Output the (X, Y) coordinate of the center of the cell containing the given text.  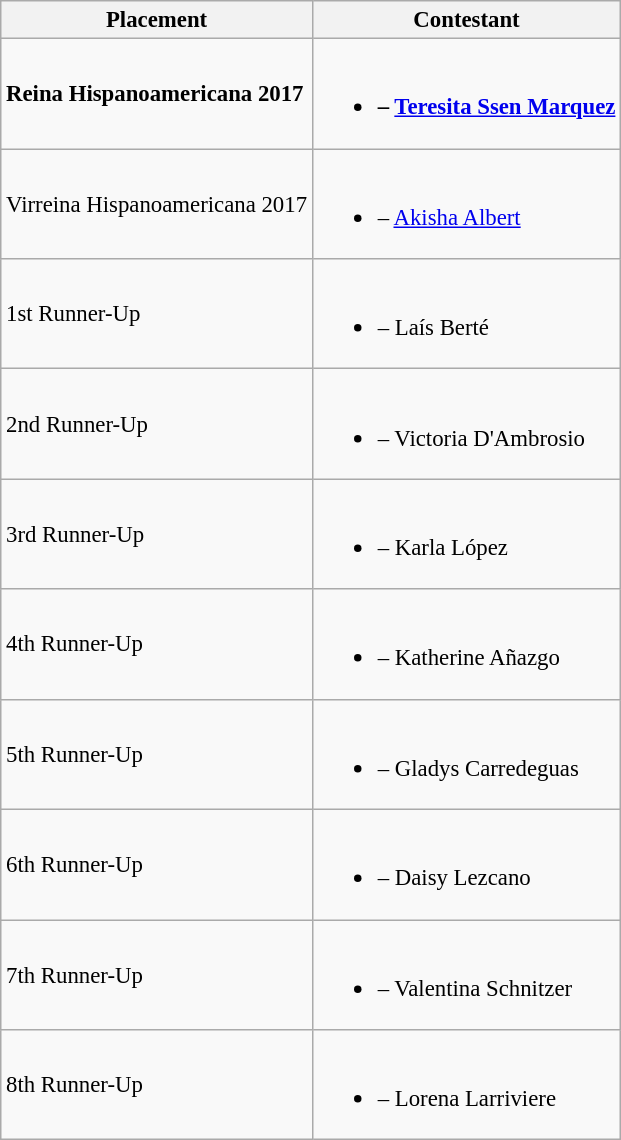
5th Runner-Up (157, 754)
– Karla López (466, 534)
Virreina Hispanoamericana 2017 (157, 204)
– Katherine Añazgo (466, 644)
– Daisy Lezcano (466, 865)
– Akisha Albert (466, 204)
– Victoria D'Ambrosio (466, 424)
– Valentina Schnitzer (466, 975)
– Laís Berté (466, 314)
Contestant (466, 20)
3rd Runner-Up (157, 534)
– Teresita Ssen Marquez (466, 94)
Placement (157, 20)
4th Runner-Up (157, 644)
– Gladys Carredeguas (466, 754)
6th Runner-Up (157, 865)
7th Runner-Up (157, 975)
1st Runner-Up (157, 314)
– Lorena Larriviere (466, 1085)
8th Runner-Up (157, 1085)
Reina Hispanoamericana 2017 (157, 94)
2nd Runner-Up (157, 424)
